Provide the [X, Y] coordinate of the cell's center where the given text is located.  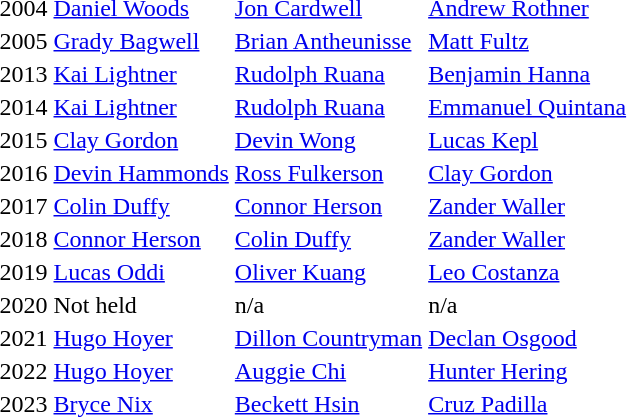
Clay Gordon [141, 140]
n/a [328, 305]
Brian Antheunisse [328, 41]
Devin Hammonds [141, 173]
Grady Bagwell [141, 41]
Oliver Kuang [328, 272]
Devin Wong [328, 140]
Ross Fulkerson [328, 173]
Auggie Chi [328, 371]
Dillon Countryman [328, 338]
Lucas Oddi [141, 272]
Not held [141, 305]
